Extract the [X, Y] coordinate from the center of the cell holding the provided text.  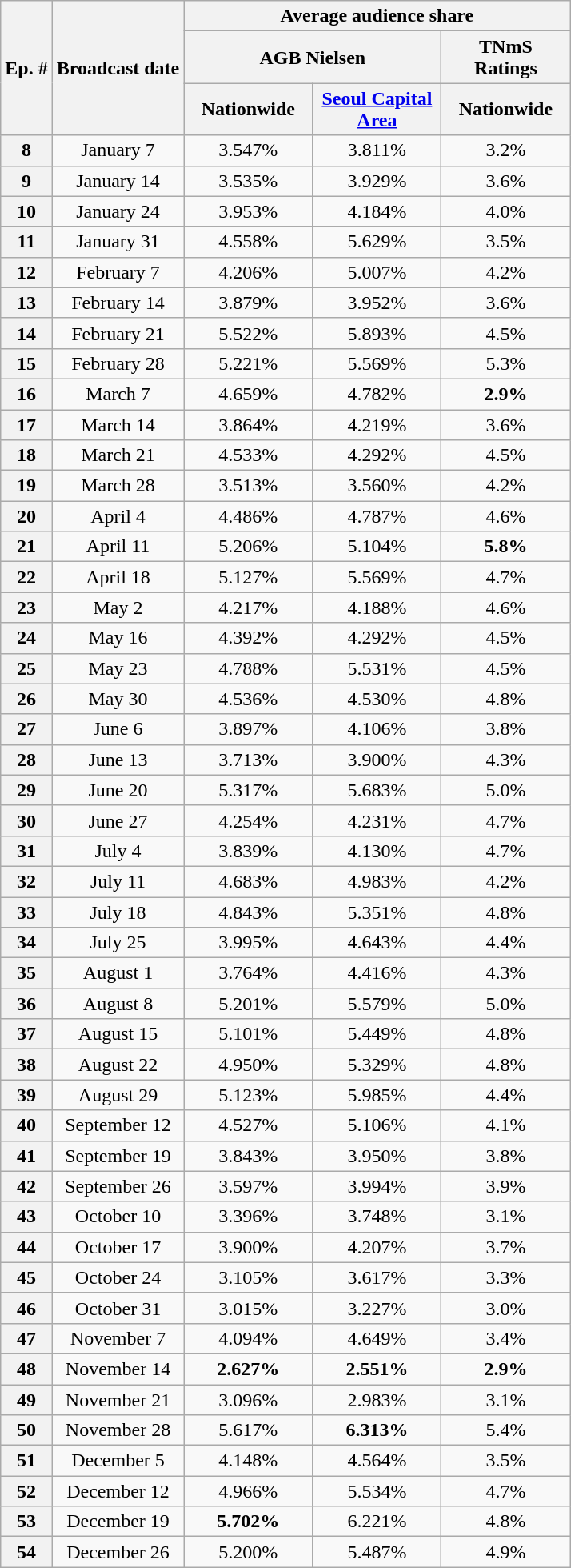
October 10 [118, 1217]
3.227% [377, 1308]
3.994% [377, 1186]
5.579% [377, 1004]
3.105% [248, 1277]
August 15 [118, 1034]
6.221% [377, 1522]
April 4 [118, 516]
November 21 [118, 1400]
4.094% [248, 1338]
16 [26, 394]
5.329% [377, 1065]
March 14 [118, 425]
13 [26, 303]
41 [26, 1156]
August 1 [118, 973]
3.9% [505, 1186]
4.787% [377, 516]
4.148% [248, 1461]
Broadcast date [118, 68]
36 [26, 1004]
5.629% [377, 242]
5.200% [248, 1552]
21 [26, 547]
5.221% [248, 363]
10 [26, 211]
26 [26, 699]
4.527% [248, 1125]
4.392% [248, 638]
20 [26, 516]
3.748% [377, 1217]
May 16 [118, 638]
3.879% [248, 303]
4.416% [377, 973]
38 [26, 1065]
49 [26, 1400]
2.627% [248, 1369]
3.864% [248, 425]
September 26 [118, 1186]
5.449% [377, 1034]
3.513% [248, 486]
5.985% [377, 1095]
4.0% [505, 211]
24 [26, 638]
August 29 [118, 1095]
December 19 [118, 1522]
4.643% [377, 943]
May 30 [118, 699]
3.0% [505, 1308]
4.950% [248, 1065]
3.560% [377, 486]
12 [26, 272]
4.217% [248, 608]
4.206% [248, 272]
5.123% [248, 1095]
30 [26, 820]
January 31 [118, 242]
3.4% [505, 1338]
February 28 [118, 363]
3.897% [248, 729]
25 [26, 668]
April 11 [118, 547]
July 4 [118, 851]
December 5 [118, 1461]
November 14 [118, 1369]
5.3% [505, 363]
19 [26, 486]
4.219% [377, 425]
4.188% [377, 608]
5.007% [377, 272]
23 [26, 608]
5.127% [248, 577]
5.487% [377, 1552]
3.929% [377, 181]
51 [26, 1461]
54 [26, 1552]
3.811% [377, 150]
4.558% [248, 242]
5.702% [248, 1522]
45 [26, 1277]
5.351% [377, 912]
January 24 [118, 211]
January 14 [118, 181]
5.531% [377, 668]
May 2 [118, 608]
48 [26, 1369]
March 7 [118, 394]
3.396% [248, 1217]
5.317% [248, 790]
39 [26, 1095]
October 31 [118, 1308]
53 [26, 1522]
6.313% [377, 1430]
4.536% [248, 699]
8 [26, 150]
43 [26, 1217]
42 [26, 1186]
4.207% [377, 1247]
22 [26, 577]
November 28 [118, 1430]
5.4% [505, 1430]
October 24 [118, 1277]
May 23 [118, 668]
September 19 [118, 1156]
July 25 [118, 943]
3.995% [248, 943]
3.3% [505, 1277]
3.096% [248, 1400]
TNmS Ratings [505, 58]
4.983% [377, 881]
5.201% [248, 1004]
33 [26, 912]
3.2% [505, 150]
40 [26, 1125]
35 [26, 973]
14 [26, 333]
July 18 [118, 912]
December 12 [118, 1491]
4.106% [377, 729]
February 21 [118, 333]
4.649% [377, 1338]
April 18 [118, 577]
3.713% [248, 760]
August 8 [118, 1004]
5.8% [505, 547]
3.7% [505, 1247]
3.015% [248, 1308]
June 6 [118, 729]
November 7 [118, 1338]
4.564% [377, 1461]
3.953% [248, 211]
4.966% [248, 1491]
46 [26, 1308]
3.597% [248, 1186]
December 26 [118, 1552]
31 [26, 851]
Ep. # [26, 68]
18 [26, 455]
4.184% [377, 211]
50 [26, 1430]
July 11 [118, 881]
44 [26, 1247]
5.617% [248, 1430]
4.9% [505, 1552]
3.843% [248, 1156]
5.893% [377, 333]
3.950% [377, 1156]
June 20 [118, 790]
2.983% [377, 1400]
5.522% [248, 333]
17 [26, 425]
37 [26, 1034]
March 21 [118, 455]
3.547% [248, 150]
4.683% [248, 881]
5.206% [248, 547]
February 7 [118, 272]
4.231% [377, 820]
June 13 [118, 760]
February 14 [118, 303]
5.104% [377, 547]
4.530% [377, 699]
March 28 [118, 486]
June 27 [118, 820]
9 [26, 181]
3.535% [248, 181]
4.130% [377, 851]
3.617% [377, 1277]
January 7 [118, 150]
4.843% [248, 912]
2.551% [377, 1369]
15 [26, 363]
5.106% [377, 1125]
34 [26, 943]
3.952% [377, 303]
4.659% [248, 394]
4.254% [248, 820]
4.486% [248, 516]
August 22 [118, 1065]
28 [26, 760]
5.534% [377, 1491]
47 [26, 1338]
September 12 [118, 1125]
29 [26, 790]
3.839% [248, 851]
Seoul Capital Area [377, 109]
AGB Nielsen [313, 58]
32 [26, 881]
3.764% [248, 973]
27 [26, 729]
4.533% [248, 455]
4.788% [248, 668]
52 [26, 1491]
October 17 [118, 1247]
11 [26, 242]
4.782% [377, 394]
Average audience share [377, 16]
4.1% [505, 1125]
5.101% [248, 1034]
5.683% [377, 790]
